For the text-containing cell, return its midpoint in (x, y) coordinate format. 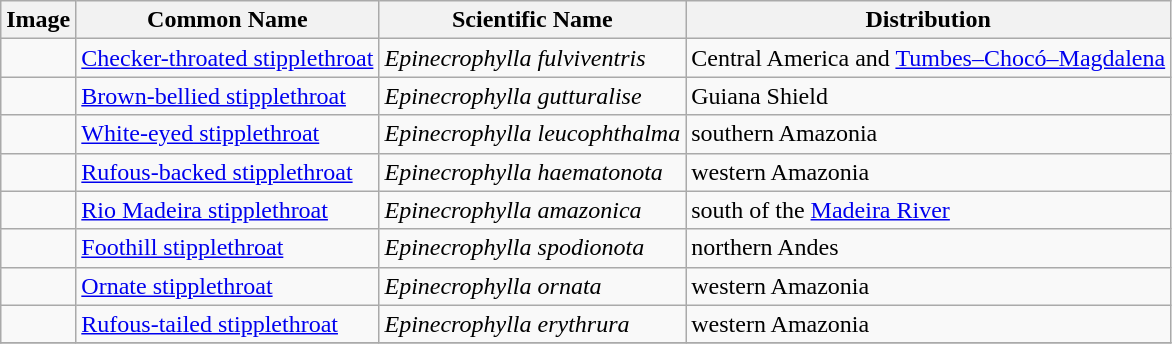
Common Name (228, 20)
Scientific Name (532, 20)
Rufous-tailed stipplethroat (228, 324)
Checker-throated stipplethroat (228, 58)
Rufous-backed stipplethroat (228, 172)
Epinecrophylla fulviventris (532, 58)
Epinecrophylla spodionota (532, 248)
Epinecrophylla amazonica (532, 210)
Central America and Tumbes–Chocó–Magdalena (928, 58)
Epinecrophylla ornata (532, 286)
Epinecrophylla erythrura (532, 324)
Epinecrophylla haematonota (532, 172)
Epinecrophylla leucophthalma (532, 134)
south of the Madeira River (928, 210)
Guiana Shield (928, 96)
Brown-bellied stipplethroat (228, 96)
southern Amazonia (928, 134)
Ornate stipplethroat (228, 286)
northern Andes (928, 248)
White-eyed stipplethroat (228, 134)
Image (38, 20)
Rio Madeira stipplethroat (228, 210)
Distribution (928, 20)
Epinecrophylla gutturalise (532, 96)
Foothill stipplethroat (228, 248)
